Provide the (X, Y) coordinate of the cell's center where the given text is located.  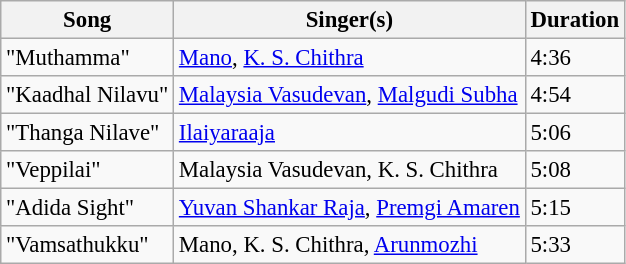
Singer(s) (350, 20)
5:08 (574, 170)
5:15 (574, 208)
Mano, K. S. Chithra (350, 58)
Song (88, 20)
Ilaiyaraaja (350, 133)
Duration (574, 20)
Mano, K. S. Chithra, Arunmozhi (350, 245)
Malaysia Vasudevan, Malgudi Subha (350, 95)
"Muthamma" (88, 58)
Yuvan Shankar Raja, Premgi Amaren (350, 208)
5:33 (574, 245)
4:54 (574, 95)
Malaysia Vasudevan, K. S. Chithra (350, 170)
"Adida Sight" (88, 208)
"Vamsathukku" (88, 245)
4:36 (574, 58)
"Thanga Nilave" (88, 133)
5:06 (574, 133)
"Veppilai" (88, 170)
"Kaadhal Nilavu" (88, 95)
